Identify which cell holds the provided text, then report its (X, Y) central coordinate. 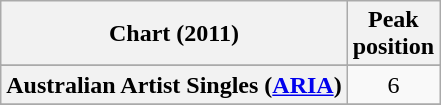
Peakposition (393, 34)
Chart (2011) (174, 34)
6 (393, 85)
Australian Artist Singles (ARIA) (174, 85)
